Find where the given text appears and provide that cell's center as [X, Y] coordinate. 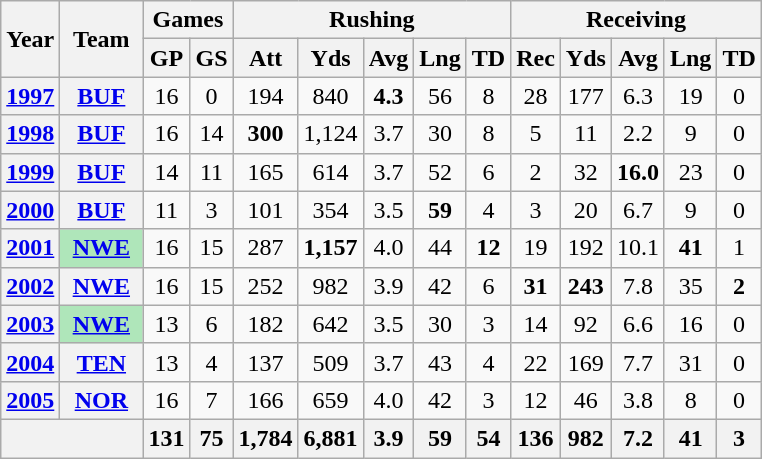
Receiving [636, 20]
1997 [30, 96]
2001 [30, 248]
1998 [30, 134]
1,784 [266, 438]
131 [166, 438]
2000 [30, 210]
1999 [30, 172]
52 [440, 172]
509 [330, 362]
137 [266, 362]
169 [586, 362]
7 [212, 400]
GP [166, 58]
7.7 [638, 362]
92 [586, 324]
354 [330, 210]
75 [212, 438]
165 [266, 172]
243 [586, 286]
642 [330, 324]
NOR [102, 400]
6,881 [330, 438]
Team [102, 39]
5 [536, 134]
6.3 [638, 96]
659 [330, 400]
43 [440, 362]
2005 [30, 400]
6.7 [638, 210]
7.8 [638, 286]
300 [266, 134]
177 [586, 96]
2002 [30, 286]
Games [188, 20]
Year [30, 39]
2003 [30, 324]
22 [536, 362]
TEN [102, 362]
192 [586, 248]
2.2 [638, 134]
166 [266, 400]
Att [266, 58]
252 [266, 286]
840 [330, 96]
6.6 [638, 324]
1,157 [330, 248]
46 [586, 400]
287 [266, 248]
2004 [30, 362]
16.0 [638, 172]
1 [739, 248]
44 [440, 248]
182 [266, 324]
Rushing [372, 20]
614 [330, 172]
20 [586, 210]
1,124 [330, 134]
10.1 [638, 248]
3.8 [638, 400]
28 [536, 96]
101 [266, 210]
54 [488, 438]
Rec [536, 58]
56 [440, 96]
23 [690, 172]
GS [212, 58]
136 [536, 438]
194 [266, 96]
35 [690, 286]
7.2 [638, 438]
4.3 [388, 96]
32 [586, 172]
